Identify which cell holds the provided text, then report its [x, y] central coordinate. 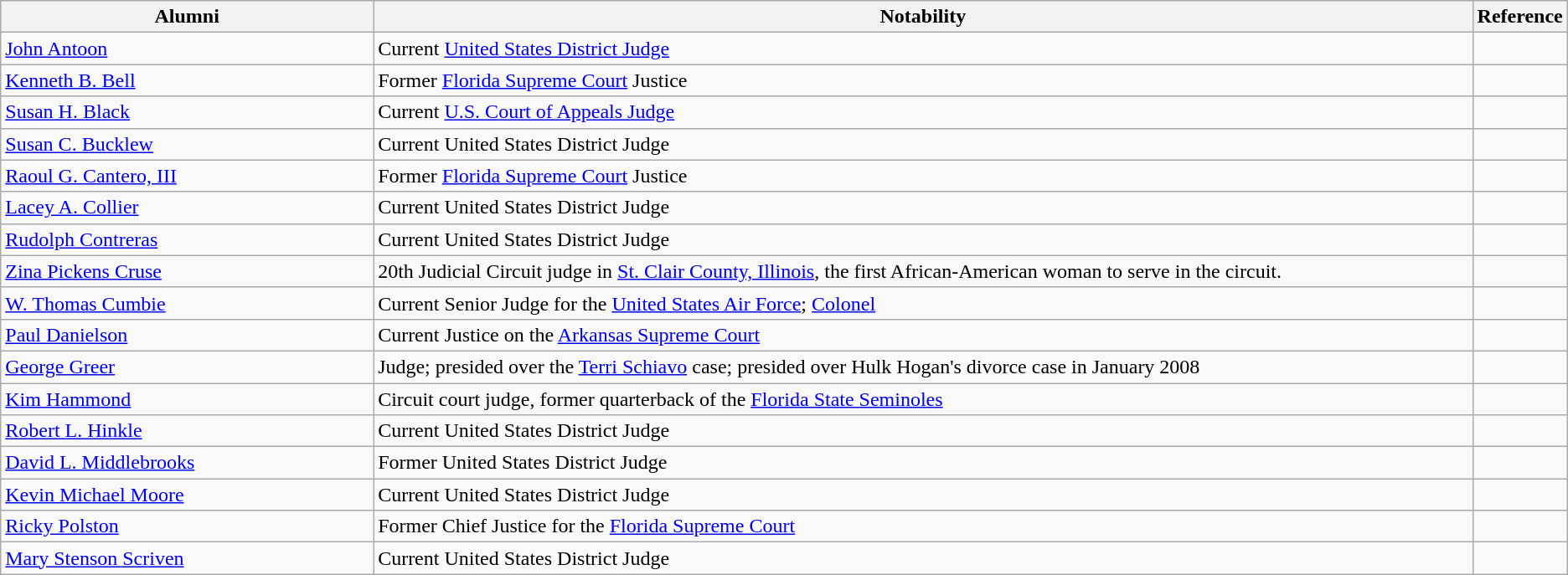
Current Senior Judge for the United States Air Force; Colonel [923, 303]
Alumni [188, 17]
Judge; presided over the Terri Schiavo case; presided over Hulk Hogan's divorce case in January 2008 [923, 367]
Kim Hammond [188, 399]
Notability [923, 17]
John Antoon [188, 49]
Circuit court judge, former quarterback of the Florida State Seminoles [923, 399]
David L. Middlebrooks [188, 463]
Susan H. Black [188, 112]
Raoul G. Cantero, III [188, 176]
Current U.S. Court of Appeals Judge [923, 112]
Former Chief Justice for the Florida Supreme Court [923, 526]
W. Thomas Cumbie [188, 303]
Kenneth B. Bell [188, 80]
Zina Pickens Cruse [188, 271]
Mary Stenson Scriven [188, 558]
George Greer [188, 367]
Kevin Michael Moore [188, 495]
Susan C. Bucklew [188, 144]
Robert L. Hinkle [188, 431]
20th Judicial Circuit judge in St. Clair County, Illinois, the first African-American woman to serve in the circuit. [923, 271]
Lacey A. Collier [188, 208]
Former United States District Judge [923, 463]
Ricky Polston [188, 526]
Reference [1519, 17]
Rudolph Contreras [188, 239]
Current Justice on the Arkansas Supreme Court [923, 335]
Paul Danielson [188, 335]
